Locate the cell with the specified text and output its (X, Y) center coordinate. 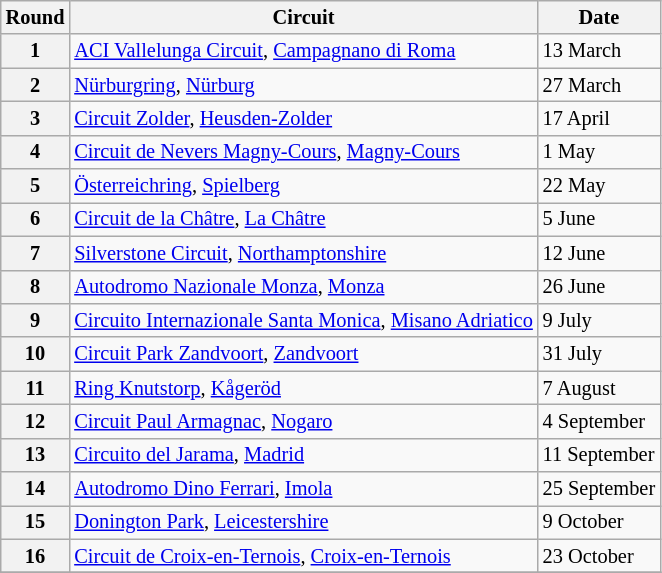
10 (36, 354)
12 June (599, 253)
5 June (599, 219)
Circuito del Jarama, Madrid (303, 455)
13 March (599, 51)
Ring Knutstorp, Kågeröd (303, 388)
16 (36, 556)
Donington Park, Leicestershire (303, 522)
1 May (599, 152)
6 (36, 219)
26 June (599, 287)
9 July (599, 320)
15 (36, 522)
2 (36, 85)
Circuit (303, 17)
Circuit de Croix-en-Ternois, Croix-en-Ternois (303, 556)
Circuit Paul Armagnac, Nogaro (303, 421)
7 (36, 253)
11 (36, 388)
4 (36, 152)
31 July (599, 354)
Circuit Zolder, Heusden-Zolder (303, 118)
Österreichring, Spielberg (303, 186)
7 August (599, 388)
9 October (599, 522)
Date (599, 17)
Silverstone Circuit, Northamptonshire (303, 253)
Circuito Internazionale Santa Monica, Misano Adriatico (303, 320)
Circuit Park Zandvoort, Zandvoort (303, 354)
22 May (599, 186)
5 (36, 186)
23 October (599, 556)
ACI Vallelunga Circuit, Campagnano di Roma (303, 51)
12 (36, 421)
Round (36, 17)
11 September (599, 455)
Circuit de Nevers Magny-Cours, Magny-Cours (303, 152)
13 (36, 455)
27 March (599, 85)
8 (36, 287)
Autodromo Nazionale Monza, Monza (303, 287)
Nürburgring, Nürburg (303, 85)
17 April (599, 118)
3 (36, 118)
25 September (599, 489)
1 (36, 51)
14 (36, 489)
4 September (599, 421)
9 (36, 320)
Autodromo Dino Ferrari, Imola (303, 489)
Circuit de la Châtre, La Châtre (303, 219)
